Locate the cell with the specified text and output its [x, y] center coordinate. 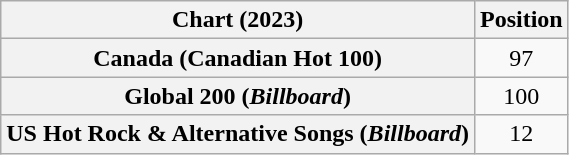
Global 200 (Billboard) [238, 96]
97 [521, 58]
Chart (2023) [238, 20]
Canada (Canadian Hot 100) [238, 58]
US Hot Rock & Alternative Songs (Billboard) [238, 134]
100 [521, 96]
Position [521, 20]
12 [521, 134]
